Return the (x, y) coordinate for the center point of the cell that contains the specified text.  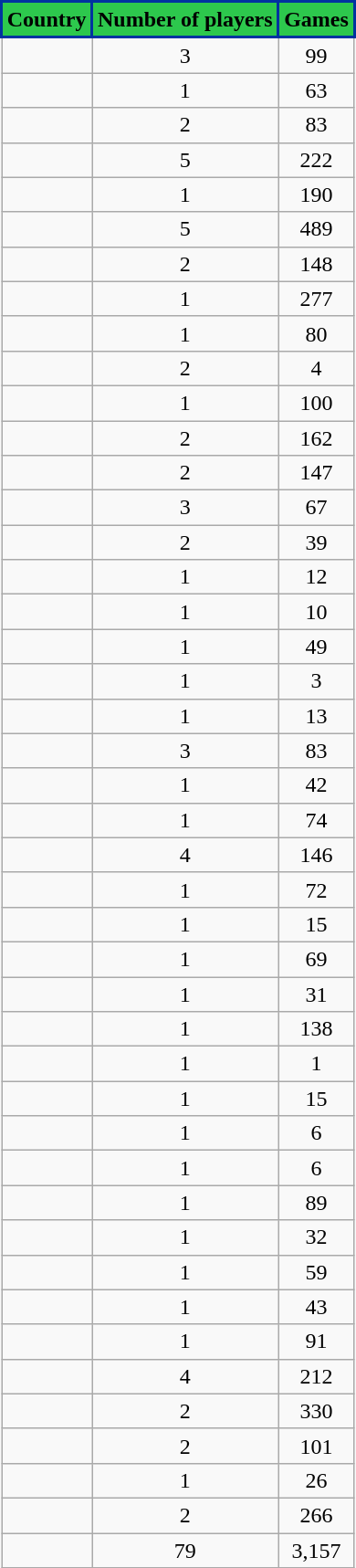
489 (316, 229)
31 (316, 994)
277 (316, 299)
266 (316, 1515)
138 (316, 1029)
89 (316, 1203)
13 (316, 716)
32 (316, 1237)
330 (316, 1411)
10 (316, 612)
101 (316, 1446)
91 (316, 1342)
39 (316, 542)
80 (316, 333)
147 (316, 473)
43 (316, 1307)
69 (316, 959)
67 (316, 508)
72 (316, 889)
3,157 (316, 1550)
59 (316, 1272)
Number of players (185, 20)
190 (316, 195)
99 (316, 55)
148 (316, 264)
63 (316, 90)
49 (316, 647)
100 (316, 403)
26 (316, 1480)
Country (47, 20)
74 (316, 820)
162 (316, 437)
Games (316, 20)
146 (316, 855)
222 (316, 160)
42 (316, 785)
12 (316, 577)
212 (316, 1376)
79 (185, 1550)
